Locate the cell with the specified text and output its (x, y) center coordinate. 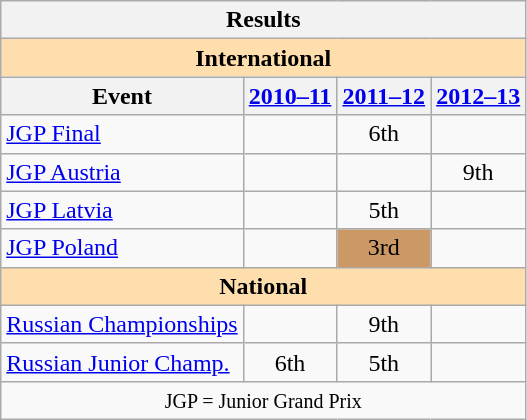
Results (264, 20)
2011–12 (384, 96)
2010–11 (290, 96)
2012–13 (478, 96)
JGP Austria (122, 172)
National (264, 286)
Russian Championships (122, 324)
Event (122, 96)
JGP Latvia (122, 210)
JGP Poland (122, 248)
JGP = Junior Grand Prix (264, 400)
International (264, 58)
3rd (384, 248)
JGP Final (122, 134)
Russian Junior Champ. (122, 362)
